Return (x, y) of the center of cell containing provided text 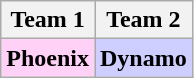
Dynamo (143, 58)
Phoenix (48, 58)
Team 1 (48, 20)
Team 2 (143, 20)
